Extract the (X, Y) coordinate from the center of the cell holding the provided text.  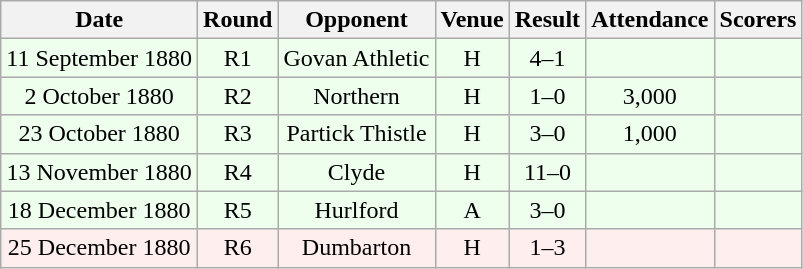
Clyde (356, 172)
Govan Athletic (356, 58)
Date (100, 20)
11–0 (547, 172)
Scorers (758, 20)
4–1 (547, 58)
13 November 1880 (100, 172)
3,000 (650, 96)
1,000 (650, 134)
23 October 1880 (100, 134)
11 September 1880 (100, 58)
2 October 1880 (100, 96)
R4 (238, 172)
R6 (238, 248)
R1 (238, 58)
R2 (238, 96)
Attendance (650, 20)
25 December 1880 (100, 248)
R3 (238, 134)
Opponent (356, 20)
1–3 (547, 248)
18 December 1880 (100, 210)
Dumbarton (356, 248)
Northern (356, 96)
Result (547, 20)
A (472, 210)
1–0 (547, 96)
Venue (472, 20)
Partick Thistle (356, 134)
Hurlford (356, 210)
R5 (238, 210)
Round (238, 20)
